Find where the given text appears and provide that cell's center as [x, y] coordinate. 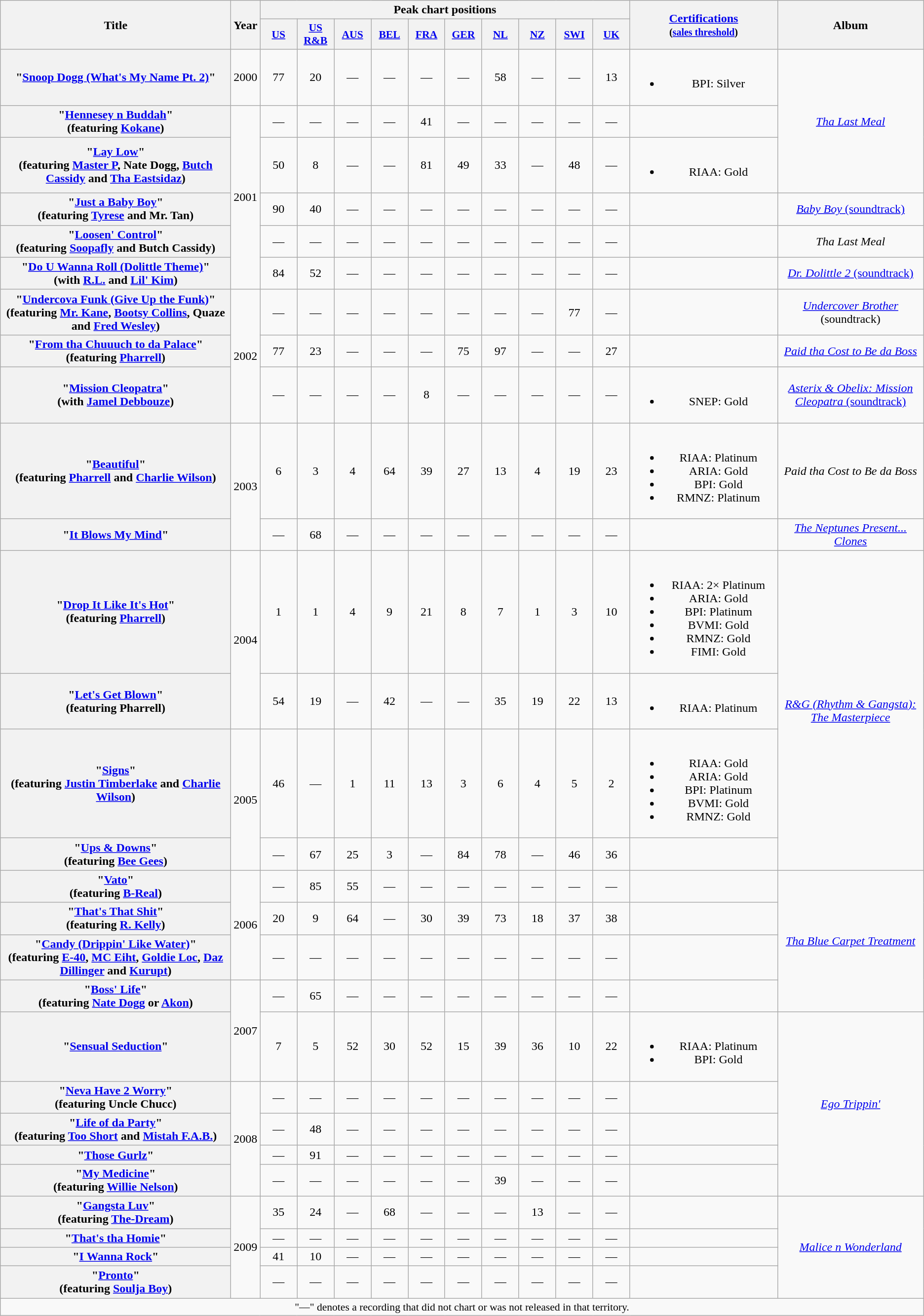
2001 [246, 197]
2007 [246, 1031]
2004 [246, 640]
"Pronto"(featuring Soulja Boy) [115, 1282]
"Hennesey n Buddah"(featuring Kokane) [115, 121]
USR&B [316, 35]
RIAA: PlatinumBPI: Gold [704, 1046]
"Beautiful"(featuring Pharrell and Charlie Wilson) [115, 470]
38 [611, 918]
Tha Blue Carpet Treatment [850, 941]
"Neva Have 2 Worry"(featuring Uncle Chucc) [115, 1097]
"Candy (Drippin' Like Water)"(featuring E-40, MC Eiht, Goldie Loc, Daz Dillinger and Kurupt) [115, 957]
37 [575, 918]
R&G (Rhythm & Gangsta): The Masterpiece [850, 711]
33 [500, 165]
RIAA: Platinum [704, 701]
58 [500, 77]
97 [500, 350]
15 [463, 1046]
"Just a Baby Boy"(featuring Tyrese and Mr. Tan) [115, 209]
73 [500, 918]
91 [316, 1155]
55 [352, 887]
RIAA: PlatinumARIA: GoldBPI: GoldRMNZ: Platinum [704, 470]
"That's tha Homie" [115, 1238]
2009 [246, 1247]
Malice n Wonderland [850, 1247]
FRA [426, 35]
"Snoop Dogg (What's My Name Pt. 2)" [115, 77]
RIAA: Gold [704, 165]
Baby Boy (soundtrack) [850, 209]
"Ups & Downs"(featuring Bee Gees) [115, 854]
81 [426, 165]
Dr. Dolittle 2 (soundtrack) [850, 273]
"Sensual Seduction" [115, 1046]
75 [463, 350]
42 [390, 701]
RIAA: 2× PlatinumARIA: GoldBPI: PlatinumBVMI: GoldRMNZ: GoldFIMI: Gold [704, 612]
RIAA: GoldARIA: GoldBPI: PlatinumBVMI: GoldRMNZ: Gold [704, 784]
2000 [246, 77]
Year [246, 25]
"Those Gurlz" [115, 1155]
Undercover Brother (soundtrack) [850, 312]
50 [278, 165]
NZ [537, 35]
"My Medicine"(featuring Willie Nelson) [115, 1180]
"Mission Cleopatra"(with Jamel Debbouze) [115, 395]
2002 [246, 356]
"I Wanna Rock" [115, 1257]
"Gangsta Luv"(featuring The-Dream) [115, 1212]
21 [426, 612]
78 [500, 854]
90 [278, 209]
Ego Trippin' [850, 1104]
"Loosen' Control"(featuring Soopafly and Butch Cassidy) [115, 241]
85 [316, 887]
2006 [246, 925]
40 [316, 209]
US [278, 35]
BPI: Silver [704, 77]
"—" denotes a recording that did not chart or was not released in that territory. [462, 1307]
Peak chart positions [445, 10]
GER [463, 35]
"Vato"(featuring B-Real) [115, 887]
"Do U Wanna Roll (Dolittle Theme)"(with R.L. and Lil' Kim) [115, 273]
The Neptunes Present... Clones [850, 535]
Asterix & Obelix: Mission Cleopatra (soundtrack) [850, 395]
65 [316, 996]
Title [115, 25]
AUS [352, 35]
SNEP: Gold [704, 395]
"Undercova Funk (Give Up the Funk)"(featuring Mr. Kane, Bootsy Collins, Quaze and Fred Wesley) [115, 312]
24 [316, 1212]
"Let's Get Blown"(featuring Pharrell) [115, 701]
2 [611, 784]
18 [537, 918]
49 [463, 165]
2003 [246, 487]
"From tha Chuuuch to da Palace"(featuring Pharrell) [115, 350]
54 [278, 701]
"Drop It Like It's Hot"(featuring Pharrell) [115, 612]
"Life of da Party"(featuring Too Short and Mistah F.A.B.) [115, 1129]
"It Blows My Mind" [115, 535]
"Boss' Life"(featuring Nate Dogg or Akon) [115, 996]
"Signs"(featuring Justin Timberlake and Charlie Wilson) [115, 784]
67 [316, 854]
"That's That Shit"(featuring R. Kelly) [115, 918]
NL [500, 35]
2005 [246, 800]
Certifications(sales threshold) [704, 25]
SWI [575, 35]
UK [611, 35]
2008 [246, 1138]
25 [352, 854]
BEL [390, 35]
11 [390, 784]
"Lay Low"(featuring Master P, Nate Dogg, Butch Cassidy and Tha Eastsidaz) [115, 165]
Album [850, 25]
